Determine the [X, Y] coordinate at the center of the cell enclosing the given text.  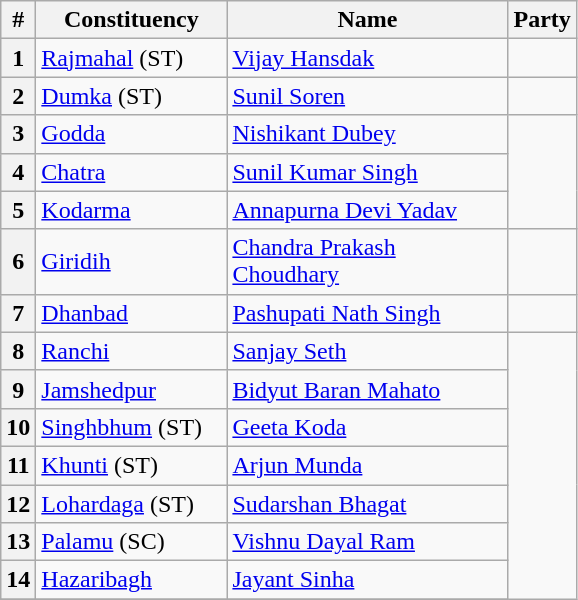
# [18, 20]
Kodarma [132, 210]
Sudarshan Bhagat [368, 503]
Rajmahal (ST) [132, 58]
Jayant Sinha [368, 580]
6 [18, 262]
Lohardaga (ST) [132, 503]
Party [542, 20]
Palamu (SC) [132, 542]
Sunil Soren [368, 96]
3 [18, 134]
7 [18, 313]
Dhanbad [132, 313]
2 [18, 96]
12 [18, 503]
Dumka (ST) [132, 96]
Annapurna Devi Yadav [368, 210]
Bidyut Baran Mahato [368, 389]
Jamshedpur [132, 389]
Chandra Prakash Choudhary [368, 262]
Vishnu Dayal Ram [368, 542]
Name [368, 20]
10 [18, 427]
9 [18, 389]
Sunil Kumar Singh [368, 172]
Godda [132, 134]
Khunti (ST) [132, 465]
Singhbhum (ST) [132, 427]
Constituency [132, 20]
Chatra [132, 172]
1 [18, 58]
Giridih [132, 262]
4 [18, 172]
5 [18, 210]
Arjun Munda [368, 465]
8 [18, 351]
Vijay Hansdak [368, 58]
Pashupati Nath Singh [368, 313]
14 [18, 580]
Nishikant Dubey [368, 134]
Geeta Koda [368, 427]
13 [18, 542]
11 [18, 465]
Hazaribagh [132, 580]
Ranchi [132, 351]
Sanjay Seth [368, 351]
